Extract the [x, y] coordinate from the center of the cell holding the provided text.  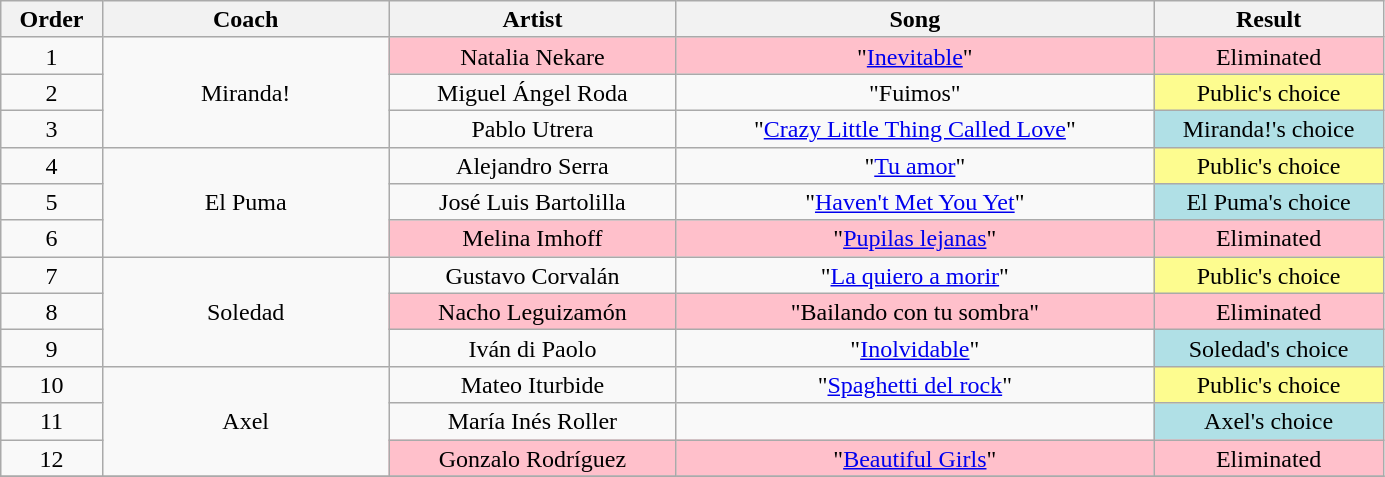
Alejandro Serra [532, 166]
7 [52, 276]
El Puma's choice [1269, 202]
12 [52, 458]
Result [1269, 20]
Mateo Iturbide [532, 384]
11 [52, 422]
"Pupilas lejanas" [915, 238]
3 [52, 128]
Gustavo Corvalán [532, 276]
"Inevitable" [915, 56]
5 [52, 202]
"Fuimos" [915, 92]
6 [52, 238]
Iván di Paolo [532, 348]
"Bailando con tu sombra" [915, 312]
Axel's choice [1269, 422]
Nacho Leguizamón [532, 312]
2 [52, 92]
Miguel Ángel Roda [532, 92]
Miranda! [246, 92]
Pablo Utrera [532, 128]
El Puma [246, 202]
Gonzalo Rodríguez [532, 458]
María Inés Roller [532, 422]
"Crazy Little Thing Called Love" [915, 128]
8 [52, 312]
"Haven't Met You Yet" [915, 202]
Order [52, 20]
"Beautiful Girls" [915, 458]
Song [915, 20]
José Luis Bartolilla [532, 202]
Artist [532, 20]
4 [52, 166]
Melina Imhoff [532, 238]
Soledad [246, 312]
Miranda!'s choice [1269, 128]
"Spaghetti del rock" [915, 384]
Natalia Nekare [532, 56]
Soledad's choice [1269, 348]
9 [52, 348]
"La quiero a morir" [915, 276]
Axel [246, 421]
1 [52, 56]
10 [52, 384]
"Inolvidable" [915, 348]
Coach [246, 20]
"Tu amor" [915, 166]
